Detect which cell encompasses the target text, then output its (X, Y) center coordinate. 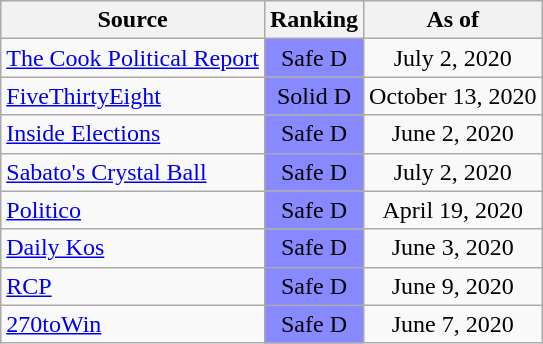
RCP (133, 286)
Ranking (314, 20)
270toWin (133, 324)
FiveThirtyEight (133, 96)
Solid D (314, 96)
April 19, 2020 (453, 210)
October 13, 2020 (453, 96)
The Cook Political Report (133, 58)
Sabato's Crystal Ball (133, 172)
Daily Kos (133, 248)
June 3, 2020 (453, 248)
June 7, 2020 (453, 324)
June 2, 2020 (453, 134)
Inside Elections (133, 134)
June 9, 2020 (453, 286)
As of (453, 20)
Politico (133, 210)
Source (133, 20)
